Identify which cell holds the provided text, then report its [X, Y] central coordinate. 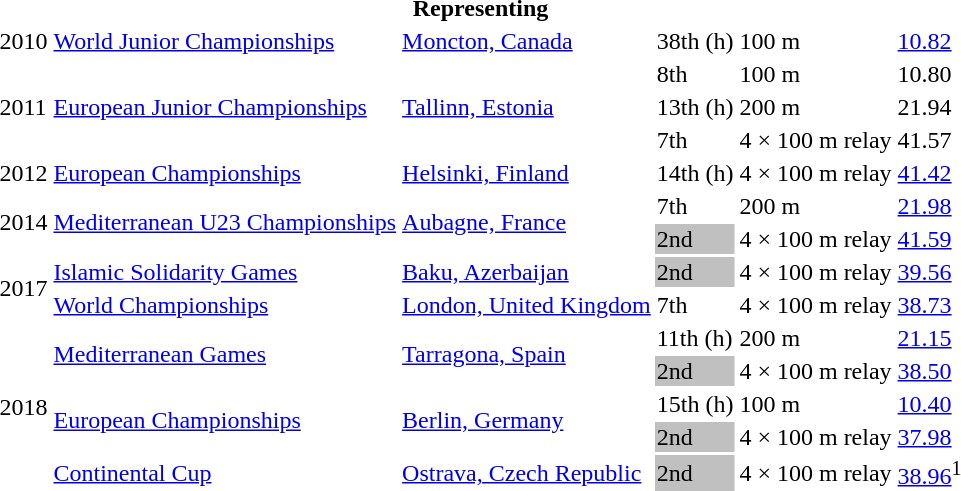
Continental Cup [225, 473]
15th (h) [695, 404]
European Junior Championships [225, 107]
Mediterranean U23 Championships [225, 222]
Berlin, Germany [527, 420]
Islamic Solidarity Games [225, 272]
11th (h) [695, 338]
Ostrava, Czech Republic [527, 473]
World Junior Championships [225, 41]
Baku, Azerbaijan [527, 272]
Aubagne, France [527, 222]
Helsinki, Finland [527, 173]
14th (h) [695, 173]
38th (h) [695, 41]
Tallinn, Estonia [527, 107]
13th (h) [695, 107]
London, United Kingdom [527, 305]
World Championships [225, 305]
Mediterranean Games [225, 354]
8th [695, 74]
Tarragona, Spain [527, 354]
Moncton, Canada [527, 41]
